Capture the cell that displays the provided text and extract its [X, Y] central coordinate. 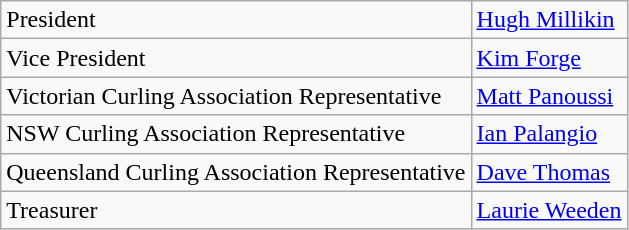
Victorian Curling Association Representative [236, 96]
NSW Curling Association Representative [236, 134]
Kim Forge [549, 58]
Laurie Weeden [549, 210]
Matt Panoussi [549, 96]
Hugh Millikin [549, 20]
Vice President [236, 58]
Dave Thomas [549, 172]
Queensland Curling Association Representative [236, 172]
Ian Palangio [549, 134]
President [236, 20]
Treasurer [236, 210]
